Output the (X, Y) coordinate of the center of the cell containing the given text.  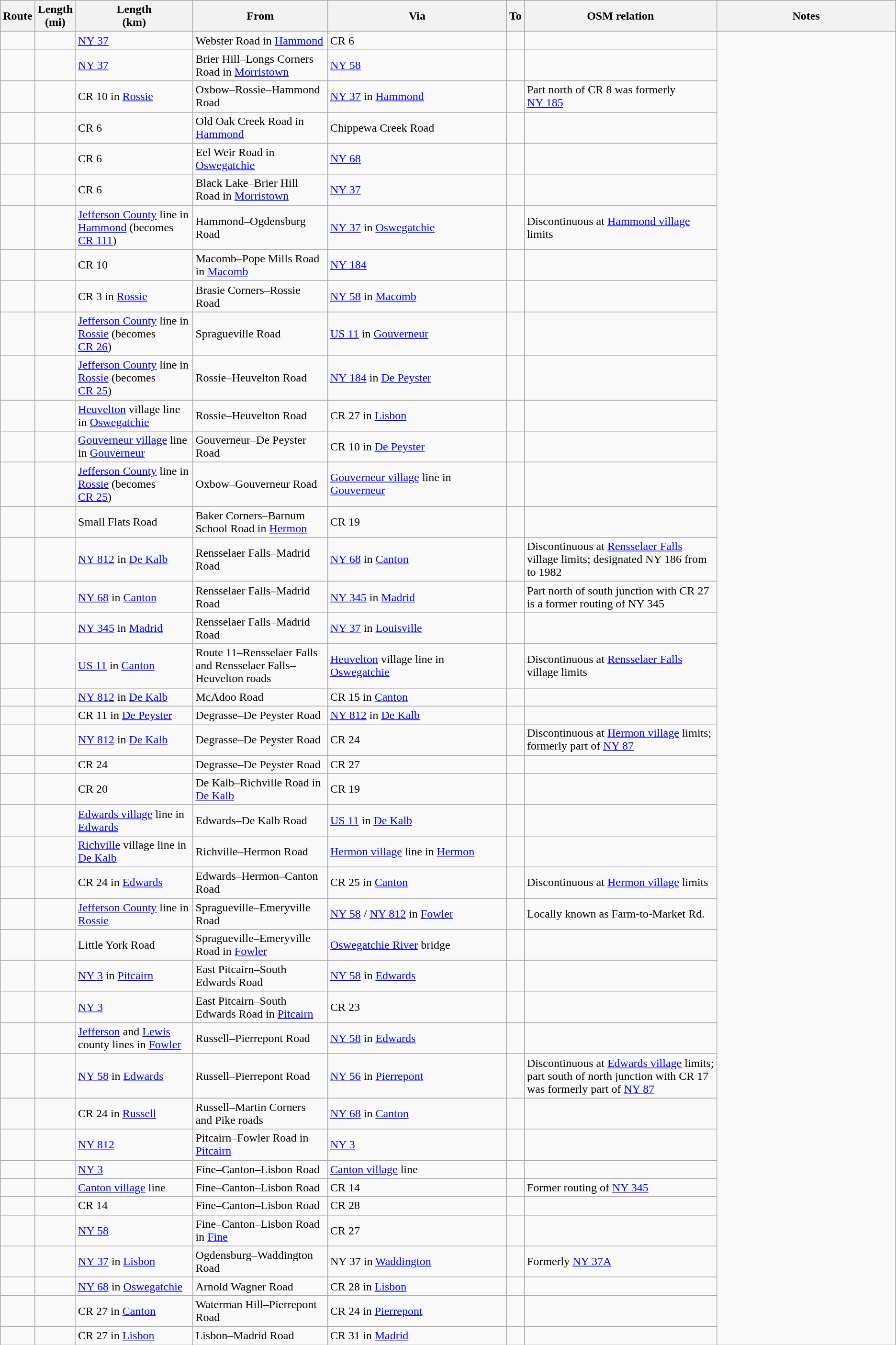
CR 24 in Pierrepont (417, 1311)
Oswegatchie River bridge (417, 945)
NY 184 (417, 265)
Edwards–De Kalb Road (260, 820)
NY 58 / NY 812 in Fowler (417, 913)
Discontinuous at Hermon village limits (620, 883)
Hammond–Ogdensburg Road (260, 227)
Jefferson and Lewis county lines in Fowler (134, 1039)
Russell–Martin Corners and Pike roads (260, 1113)
CR 3 in Rossie (134, 296)
CR 28 in Lisbon (417, 1286)
Via (417, 16)
US 11 in Canton (134, 666)
NY 68 (417, 159)
Jefferson County line in Rossie (becomes CR 26) (134, 334)
Length(km) (134, 16)
CR 15 in Canton (417, 697)
NY 37 in Oswegatchie (417, 227)
East Pitcairn–South Edwards Road in Pitcairn (260, 1007)
Length(mi) (55, 16)
East Pitcairn–South Edwards Road (260, 976)
From (260, 16)
Jefferson County line in Rossie (134, 913)
Little York Road (134, 945)
CR 10 (134, 265)
NY 184 in De Peyster (417, 378)
Macomb–Pope Mills Road in Macomb (260, 265)
Brier Hill–Longs Corners Road in Morristown (260, 65)
Edwards–Hermon–Canton Road (260, 883)
Waterman Hill–Pierrepont Road (260, 1311)
US 11 in Gouverneur (417, 334)
McAdoo Road (260, 697)
NY 37 in Waddington (417, 1262)
Part north of south junction with CR 27 is a former routing of NY 345 (620, 597)
Richville–Hermon Road (260, 851)
Richville village line in De Kalb (134, 851)
CR 23 (417, 1007)
Gouverneur–De Peyster Road (260, 447)
Part north of CR 8 was formerly NY 185 (620, 97)
Baker Corners–Barnum School Road in Hermon (260, 522)
Notes (806, 16)
Black Lake–Brier Hill Road in Morristown (260, 190)
Discontinuous at Edwards village limits; part south of north junction with CR 17 was formerly part of NY 87 (620, 1076)
Discontinuous at Rensselaer Falls village limits (620, 666)
Edwards village line in Edwards (134, 820)
NY 56 in Pierrepont (417, 1076)
Route 11–Rensselaer Falls and Rensselaer Falls–Heuvelton roads (260, 666)
CR 31 in Madrid (417, 1335)
OSM relation (620, 16)
Discontinuous at Hermon village limits; formerly part of NY 87 (620, 740)
CR 25 in Canton (417, 883)
Old Oak Creek Road in Hammond (260, 127)
US 11 in De Kalb (417, 820)
CR 10 in Rossie (134, 97)
NY 3 in Pitcairn (134, 976)
CR 24 in Edwards (134, 883)
NY 812 (134, 1145)
Ogdensburg–Waddington Road (260, 1262)
Fine–Canton–Lisbon Road in Fine (260, 1230)
Spragueville–Emeryville Road in Fowler (260, 945)
Oxbow–Rossie–Hammond Road (260, 97)
Arnold Wagner Road (260, 1286)
Locally known as Farm-to-Market Rd. (620, 913)
NY 37 in Louisville (417, 628)
CR 27 in Canton (134, 1311)
NY 58 in Macomb (417, 296)
Spragueville Road (260, 334)
To (516, 16)
Route (18, 16)
Webster Road in Hammond (260, 41)
NY 37 in Hammond (417, 97)
Formerly NY 37A (620, 1262)
CR 24 in Russell (134, 1113)
CR 11 in De Peyster (134, 715)
Hermon village line in Hermon (417, 851)
De Kalb–Richville Road in De Kalb (260, 789)
Pitcairn–Fowler Road in Pitcairn (260, 1145)
Brasie Corners–Rossie Road (260, 296)
Small Flats Road (134, 522)
CR 20 (134, 789)
CR 28 (417, 1206)
Discontinuous at Rensselaer Falls village limits; designated NY 186 from to 1982 (620, 560)
Former routing of NY 345 (620, 1188)
Oxbow–Gouverneur Road (260, 484)
NY 37 in Lisbon (134, 1262)
CR 10 in De Peyster (417, 447)
Jefferson County line in Hammond (becomes CR 111) (134, 227)
Discontinuous at Hammond village limits (620, 227)
NY 68 in Oswegatchie (134, 1286)
Spragueville–Emeryville Road (260, 913)
Eel Weir Road in Oswegatchie (260, 159)
Chippewa Creek Road (417, 127)
Lisbon–Madrid Road (260, 1335)
